Return [X, Y] of the center of cell containing provided text 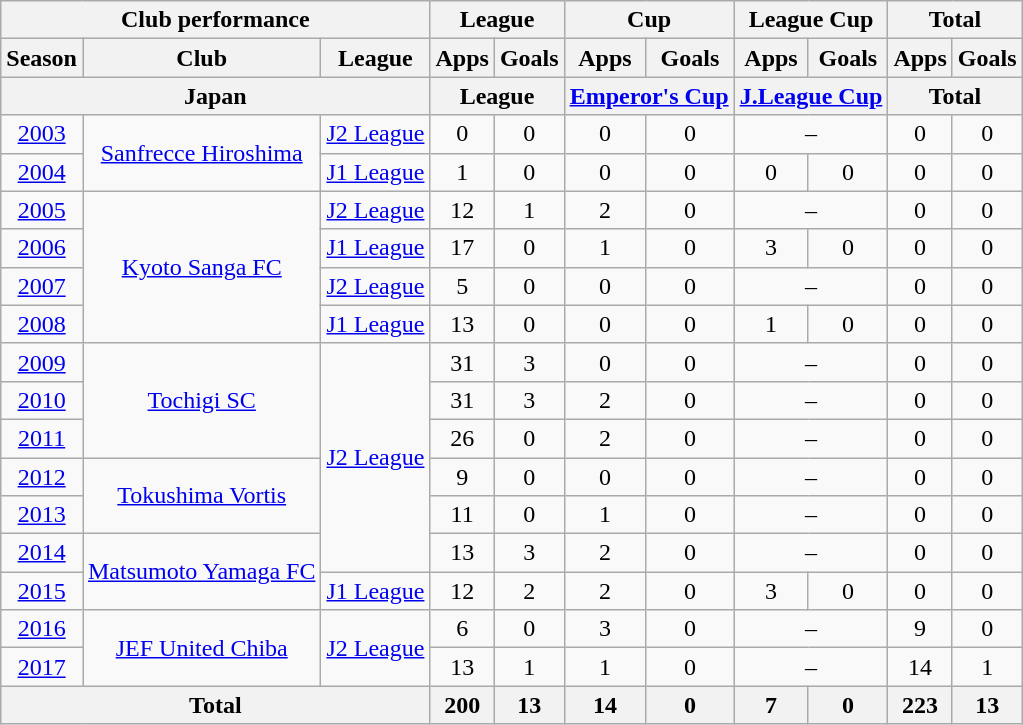
2012 [42, 477]
2005 [42, 210]
Emperor's Cup [649, 96]
2008 [42, 324]
2013 [42, 515]
Tochigi SC [201, 400]
2010 [42, 400]
Sanfrecce Hiroshima [201, 153]
Matsumoto Yamaga FC [201, 572]
2003 [42, 134]
26 [462, 438]
2016 [42, 629]
2011 [42, 438]
League Cup [811, 20]
11 [462, 515]
223 [920, 705]
J.League Cup [811, 96]
7 [771, 705]
Season [42, 58]
6 [462, 629]
Japan [216, 96]
Cup [649, 20]
Tokushima Vortis [201, 496]
17 [462, 248]
Club performance [216, 20]
2004 [42, 172]
2007 [42, 286]
2017 [42, 667]
2015 [42, 591]
JEF United Chiba [201, 648]
2009 [42, 362]
200 [462, 705]
2014 [42, 553]
Kyoto Sanga FC [201, 267]
5 [462, 286]
Club [201, 58]
2006 [42, 248]
